Output the [x, y] coordinate of the center of the cell containing the given text.  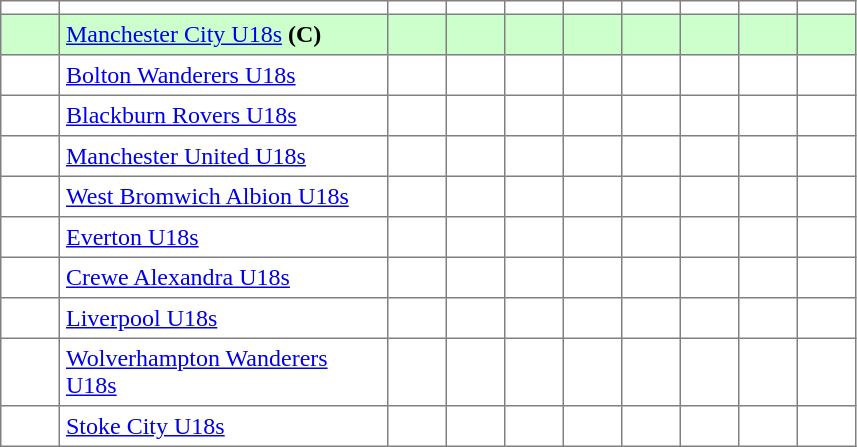
Blackburn Rovers U18s [223, 115]
Liverpool U18s [223, 318]
West Bromwich Albion U18s [223, 196]
Crewe Alexandra U18s [223, 277]
Everton U18s [223, 237]
Bolton Wanderers U18s [223, 75]
Manchester City U18s (C) [223, 34]
Wolverhampton Wanderers U18s [223, 372]
Stoke City U18s [223, 426]
Manchester United U18s [223, 156]
